Scan for the cell matching the given text and deliver its (x, y) coordinate at center. 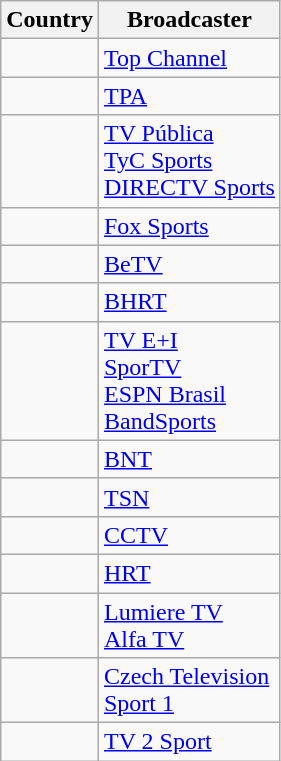
Country (50, 20)
Top Channel (189, 58)
Broadcaster (189, 20)
TV 2 Sport (189, 742)
TSN (189, 497)
Czech Television Sport 1 (189, 690)
TPA (189, 96)
TV Pública TyC Sports DIRECTV Sports (189, 161)
BeTV (189, 264)
TV E+I SporTV ESPN Brasil BandSports (189, 380)
BNT (189, 459)
Lumiere TV Alfa TV (189, 624)
HRT (189, 573)
Fox Sports (189, 226)
CCTV (189, 535)
BHRT (189, 302)
